Locate the cell with the specified text and output its (X, Y) center coordinate. 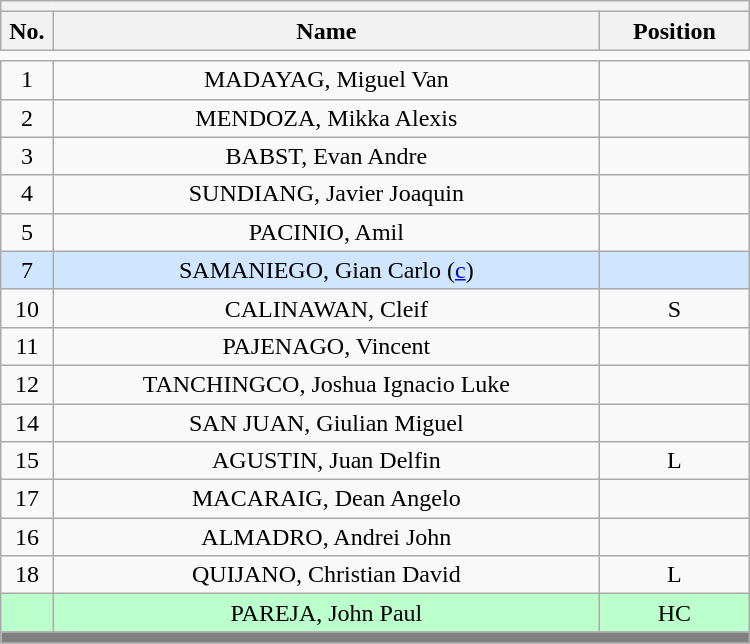
ALMADRO, Andrei John (326, 537)
MACARAIG, Dean Angelo (326, 499)
CALINAWAN, Cleif (326, 308)
PACINIO, Amil (326, 232)
7 (27, 270)
11 (27, 346)
SAN JUAN, Giulian Miguel (326, 423)
5 (27, 232)
PAREJA, John Paul (326, 613)
4 (27, 194)
14 (27, 423)
TANCHINGCO, Joshua Ignacio Luke (326, 384)
BABST, Evan Andre (326, 156)
S (675, 308)
2 (27, 118)
1 (27, 80)
15 (27, 461)
MADAYAG, Miguel Van (326, 80)
12 (27, 384)
QUIJANO, Christian David (326, 575)
16 (27, 537)
SUNDIANG, Javier Joaquin (326, 194)
18 (27, 575)
MENDOZA, Mikka Alexis (326, 118)
AGUSTIN, Juan Delfin (326, 461)
Position (675, 31)
3 (27, 156)
HC (675, 613)
PAJENAGO, Vincent (326, 346)
SAMANIEGO, Gian Carlo (c) (326, 270)
10 (27, 308)
17 (27, 499)
No. (27, 31)
Name (326, 31)
